Return the (X, Y) coordinate for the center point of the cell that contains the specified text.  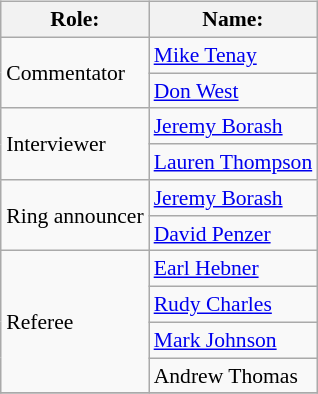
Role: (74, 20)
Mike Tenay (234, 55)
Commentator (74, 72)
Referee (74, 322)
Name: (234, 20)
Mark Johnson (234, 340)
Rudy Charles (234, 305)
David Penzer (234, 233)
Earl Hebner (234, 269)
Don West (234, 91)
Lauren Thompson (234, 162)
Andrew Thomas (234, 376)
Ring announcer (74, 216)
Interviewer (74, 144)
